From the cell containing the given text, extract its center point as (X, Y) coordinate. 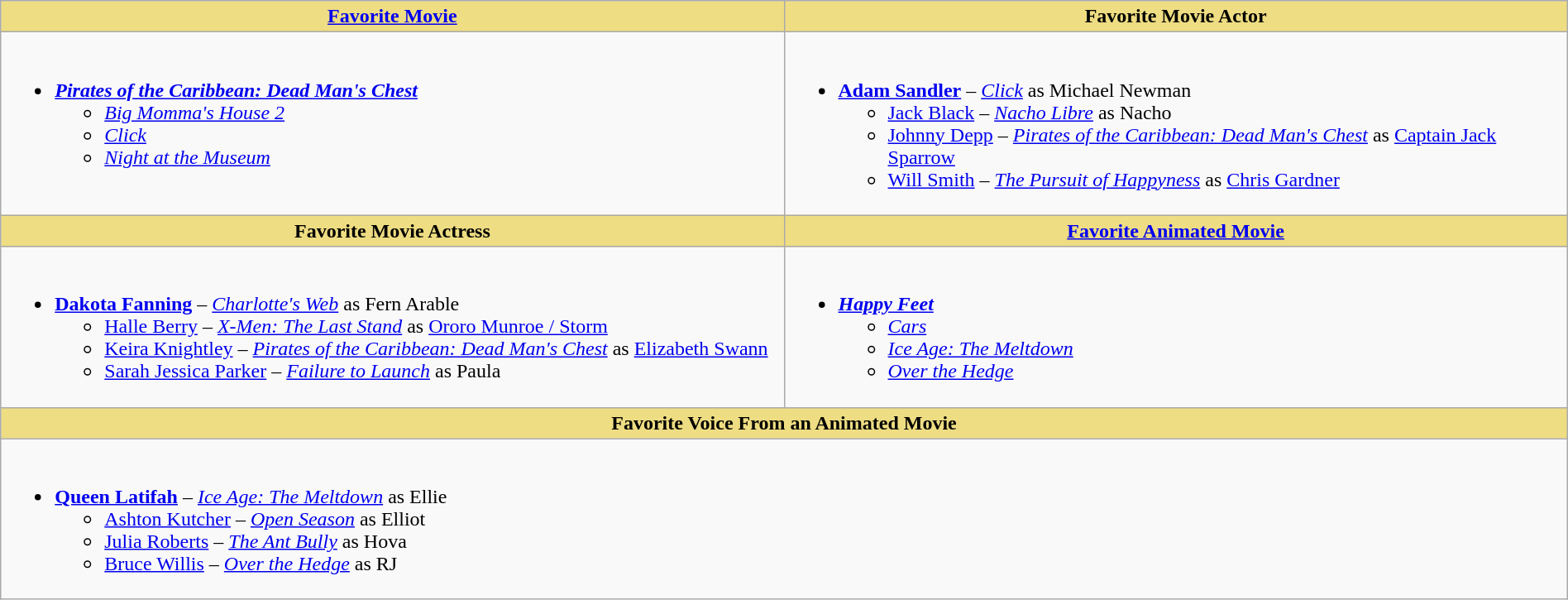
Favorite Animated Movie (1176, 231)
Happy FeetCarsIce Age: The MeltdownOver the Hedge (1176, 327)
Favorite Voice From an Animated Movie (784, 423)
Favorite Movie (392, 17)
Favorite Movie Actor (1176, 17)
Favorite Movie Actress (392, 231)
Pirates of the Caribbean: Dead Man's ChestBig Momma's House 2ClickNight at the Museum (392, 124)
